Detect which cell encompasses the target text, then output its [X, Y] center coordinate. 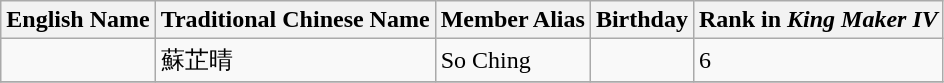
So Ching [512, 60]
蘇芷晴 [295, 60]
Member Alias [512, 20]
Rank in King Maker IV [818, 20]
English Name [78, 20]
Traditional Chinese Name [295, 20]
Birthday [642, 20]
6 [818, 60]
